Capture the cell that displays the provided text and extract its (x, y) central coordinate. 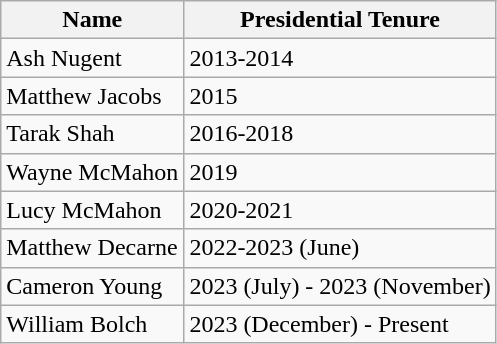
2020-2021 (340, 210)
2023 (July) - 2023 (November) (340, 286)
Tarak Shah (92, 134)
Ash Nugent (92, 58)
2015 (340, 96)
2023 (December) - Present (340, 324)
2016-2018 (340, 134)
Matthew Jacobs (92, 96)
Wayne McMahon (92, 172)
2013-2014 (340, 58)
2022-2023 (June) (340, 248)
Cameron Young (92, 286)
William Bolch (92, 324)
Lucy McMahon (92, 210)
Name (92, 20)
2019 (340, 172)
Presidential Tenure (340, 20)
Matthew Decarne (92, 248)
